From the cell containing the given text, extract its center point as (X, Y) coordinate. 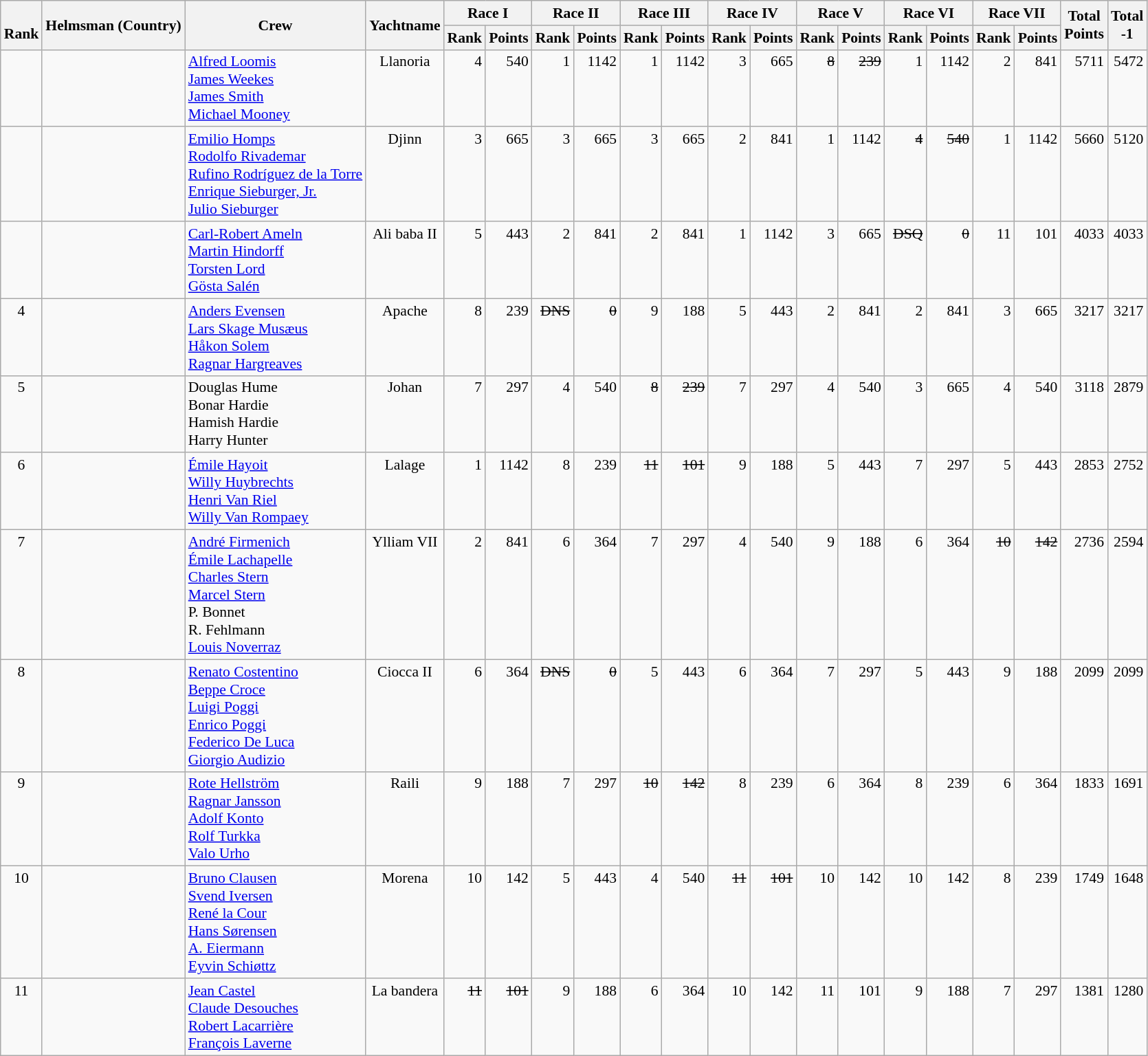
Helmsman (Country) (113, 25)
André Firmenich Émile Lachapelle Charles Stern Marcel Stern P. Bonnet R. Fehlmann Louis Noverraz (276, 595)
Race III (664, 13)
Douglas Hume Bonar Hardie Hamish Hardie Harry Hunter (276, 414)
1280 (1127, 1017)
Yachtname (404, 25)
Alfred Loomis James Weekes James Smith Michael Mooney (276, 88)
Morena (404, 923)
Crew (276, 25)
3118 (1084, 414)
5711 (1084, 88)
Rote Hellström Ragnar Jansson Adolf Konto Rolf Turkka Valo Urho (276, 819)
Race VII (1017, 13)
5472 (1127, 88)
Carl-Robert Ameln Martin Hindorff Torsten Lord Gösta Salén (276, 260)
2853 (1084, 492)
Race I (488, 13)
2594 (1127, 595)
1381 (1084, 1017)
Jean Castel Claude Desouches Robert Lacarrière François Laverne (276, 1017)
Anders Evensen Lars Skage Musæus Håkon Solem Ragnar Hargreaves (276, 337)
1749 (1084, 923)
Emilio Homps Rodolfo Rivademar Rufino Rodríguez de la Torre Enrique Sieburger, Jr. Julio Sieburger (276, 175)
Llanoria (404, 88)
Race II (576, 13)
DSQ (906, 260)
TotalPoints (1084, 25)
Bruno Clausen Svend Iversen René la Cour Hans Sørensen A. Eiermann Eyvin Schiøttz (276, 923)
5120 (1127, 175)
Race IV (752, 13)
Ali baba II (404, 260)
Race V (841, 13)
5660 (1084, 175)
Total-1 (1127, 25)
1833 (1084, 819)
Renato Costentino Beppe Croce Luigi Poggi Enrico Poggi Federico De Luca Giorgio Audizio (276, 715)
Johan (404, 414)
Ciocca II (404, 715)
1691 (1127, 819)
La bandera (404, 1017)
1648 (1127, 923)
Ylliam VII (404, 595)
Raili (404, 819)
Djinn (404, 175)
Race VI (929, 13)
2879 (1127, 414)
Émile Hayoit Willy Huybrechts Henri Van Riel Willy Van Rompaey (276, 492)
Apache (404, 337)
Lalage (404, 492)
2752 (1127, 492)
2736 (1084, 595)
